For the text-containing cell, return its midpoint in [x, y] coordinate format. 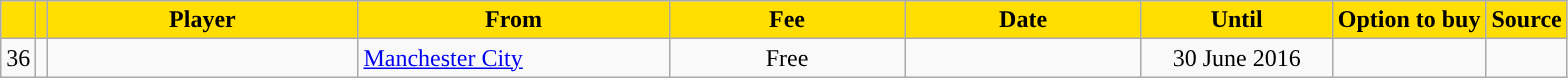
Free [787, 58]
Source [1526, 20]
From [514, 20]
Option to buy [1409, 20]
Player [202, 20]
Fee [787, 20]
Date [1023, 20]
36 [18, 58]
30 June 2016 [1236, 58]
Manchester City [514, 58]
Until [1236, 20]
